From the cell containing the given text, extract its center point as (x, y) coordinate. 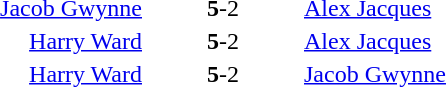
5-2 (222, 41)
